From the cell containing the given text, extract its center point as [x, y] coordinate. 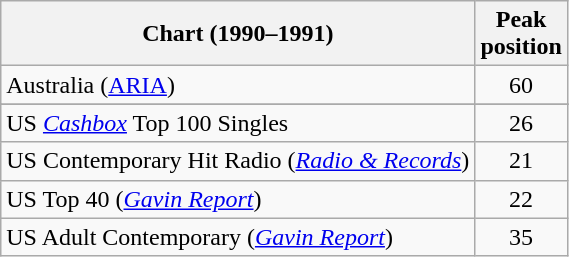
21 [521, 161]
Chart (1990–1991) [238, 34]
Peakposition [521, 34]
60 [521, 85]
22 [521, 199]
US Cashbox Top 100 Singles [238, 123]
Australia (ARIA) [238, 85]
US Adult Contemporary (Gavin Report) [238, 237]
US Contemporary Hit Radio (Radio & Records) [238, 161]
35 [521, 237]
US Top 40 (Gavin Report) [238, 199]
26 [521, 123]
